Capture the cell that displays the provided text and extract its [x, y] central coordinate. 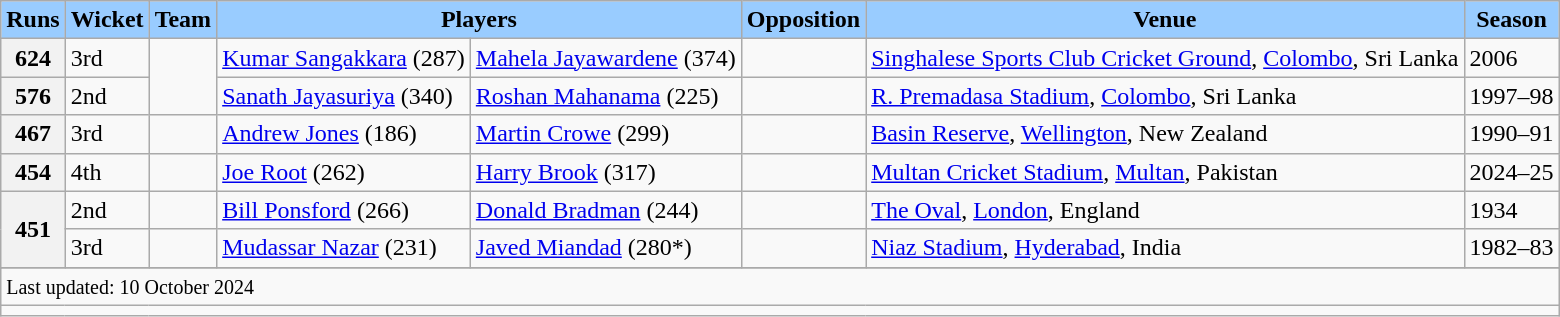
Roshan Mahanama (225) [606, 96]
Javed Miandad (280*) [606, 248]
Bill Ponsford (266) [344, 210]
Mudassar Nazar (231) [344, 248]
451 [33, 229]
Season [1512, 20]
Andrew Jones (186) [344, 134]
Opposition [803, 20]
Basin Reserve, Wellington, New Zealand [1165, 134]
Last updated: 10 October 2024 [780, 286]
Niaz Stadium, Hyderabad, India [1165, 248]
Mahela Jayawardene (374) [606, 58]
Players [480, 20]
1990–91 [1512, 134]
Kumar Sangakkara (287) [344, 58]
2024–25 [1512, 172]
1997–98 [1512, 96]
The Oval, London, England [1165, 210]
1982–83 [1512, 248]
1934 [1512, 210]
Martin Crowe (299) [606, 134]
4th [107, 172]
Runs [33, 20]
454 [33, 172]
467 [33, 134]
R. Premadasa Stadium, Colombo, Sri Lanka [1165, 96]
2006 [1512, 58]
Venue [1165, 20]
Sanath Jayasuriya (340) [344, 96]
Harry Brook (317) [606, 172]
Team [183, 20]
Joe Root (262) [344, 172]
Donald Bradman (244) [606, 210]
Multan Cricket Stadium, Multan, Pakistan [1165, 172]
Wicket [107, 20]
624 [33, 58]
Singhalese Sports Club Cricket Ground, Colombo, Sri Lanka [1165, 58]
576 [33, 96]
